Output the (x, y) coordinate of the center of the cell containing the given text.  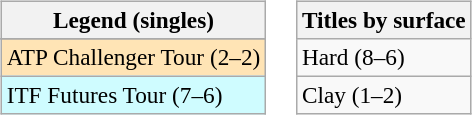
Legend (singles) (133, 20)
Hard (8–6) (384, 57)
ATP Challenger Tour (2–2) (133, 57)
ITF Futures Tour (7–6) (133, 95)
Titles by surface (384, 20)
Clay (1–2) (384, 95)
